Output the [x, y] coordinate of the center of the cell containing the given text.  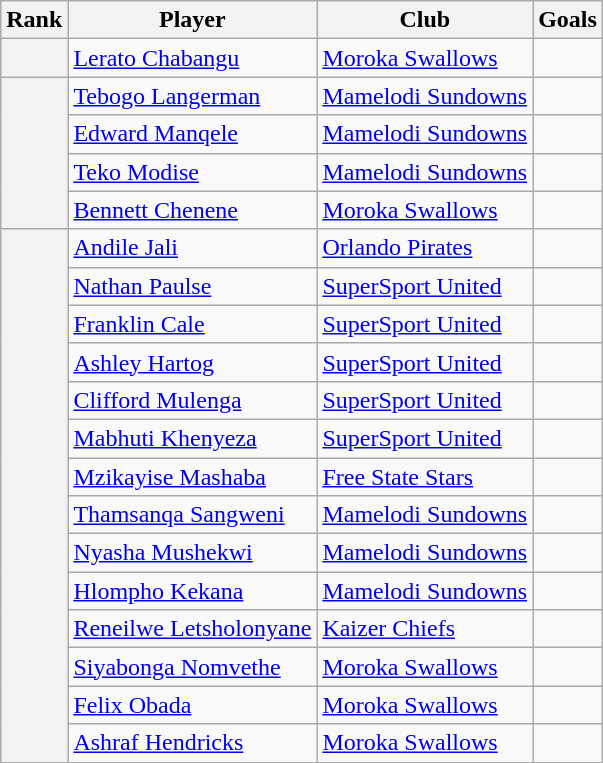
Player [192, 20]
Goals [568, 20]
Bennett Chenene [192, 210]
Teko Modise [192, 172]
Thamsanqa Sangweni [192, 515]
Andile Jali [192, 248]
Reneilwe Letsholonyane [192, 629]
Lerato Chabangu [192, 58]
Hlompho Kekana [192, 591]
Orlando Pirates [425, 248]
Siyabonga Nomvethe [192, 667]
Felix Obada [192, 705]
Franklin Cale [192, 324]
Club [425, 20]
Rank [34, 20]
Kaizer Chiefs [425, 629]
Tebogo Langerman [192, 96]
Edward Manqele [192, 134]
Nyasha Mushekwi [192, 553]
Mzikayise Mashaba [192, 477]
Mabhuti Khenyeza [192, 438]
Ashley Hartog [192, 362]
Ashraf Hendricks [192, 743]
Nathan Paulse [192, 286]
Free State Stars [425, 477]
Clifford Mulenga [192, 400]
